Return the (X, Y) coordinate for the center point of the cell that contains the specified text.  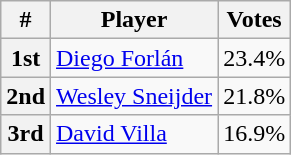
2nd (26, 96)
Votes (254, 20)
1st (26, 58)
21.8% (254, 96)
David Villa (134, 134)
Player (134, 20)
Wesley Sneijder (134, 96)
Diego Forlán (134, 58)
3rd (26, 134)
23.4% (254, 58)
16.9% (254, 134)
# (26, 20)
